Capture the cell that displays the provided text and extract its [X, Y] central coordinate. 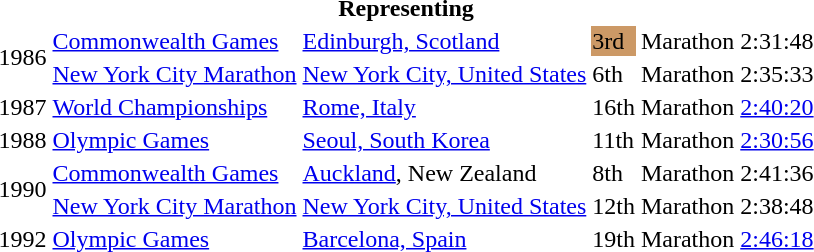
6th [614, 74]
12th [614, 206]
World Championships [174, 107]
Auckland, New Zealand [444, 173]
11th [614, 140]
Edinburgh, Scotland [444, 41]
16th [614, 107]
Olympic Games [174, 140]
Rome, Italy [444, 107]
Seoul, South Korea [444, 140]
3rd [614, 41]
8th [614, 173]
